Find where the given text appears and provide that cell's center as [X, Y] coordinate. 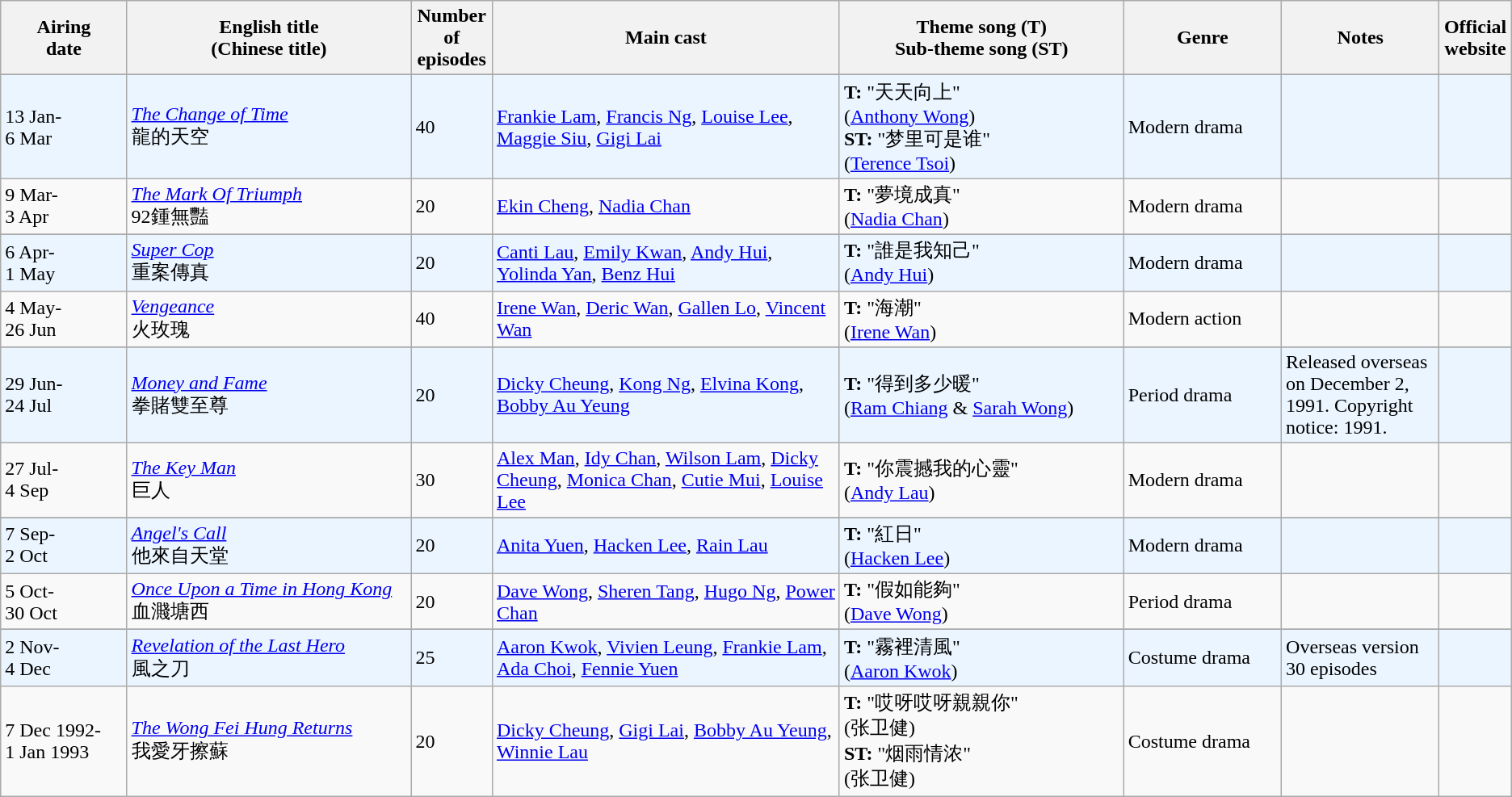
T: "哎呀哎呀親親你" (张卫健)ST: "烟雨情浓" (张卫健) [981, 741]
T: "得到多少暖" (Ram Chiang & Sarah Wong) [981, 396]
6 Apr- 1 May [64, 262]
27 Jul- 4 Sep [64, 480]
Number of episodes [452, 38]
Anita Yuen, Hacken Lee, Rain Lau [666, 546]
7 Sep- 2 Oct [64, 546]
T: "紅日" (Hacken Lee) [981, 546]
T: "霧裡清風" (Aaron Kwok) [981, 658]
Vengeance 火玫瑰 [269, 319]
Main cast [666, 38]
Angel's Call 他來自天堂 [269, 546]
T: "你震撼我的心靈" (Andy Lau) [981, 480]
T: "誰是我知己" (Andy Hui) [981, 262]
Ekin Cheng, Nadia Chan [666, 207]
Notes [1360, 38]
T: "夢境成真" (Nadia Chan) [981, 207]
Frankie Lam, Francis Ng, Louise Lee, Maggie Siu, Gigi Lai [666, 127]
Canti Lau, Emily Kwan, Andy Hui, Yolinda Yan, Benz Hui [666, 262]
30 [452, 480]
Super Cop 重案傳真 [269, 262]
13 Jan- 6 Mar [64, 127]
Official website [1475, 38]
Dicky Cheung, Gigi Lai, Bobby Au Yeung, Winnie Lau [666, 741]
English title (Chinese title) [269, 38]
Dicky Cheung, Kong Ng, Elvina Kong, Bobby Au Yeung [666, 396]
2 Nov- 4 Dec [64, 658]
Aaron Kwok, Vivien Leung, Frankie Lam, Ada Choi, Fennie Yuen [666, 658]
Theme song (T) Sub-theme song (ST) [981, 38]
Genre [1202, 38]
T: "假如能夠" (Dave Wong) [981, 602]
Alex Man, Idy Chan, Wilson Lam, Dicky Cheung, Monica Chan, Cutie Mui, Louise Lee [666, 480]
Irene Wan, Deric Wan, Gallen Lo, Vincent Wan [666, 319]
The Key Man 巨人 [269, 480]
The Wong Fei Hung Returns 我愛牙擦蘇 [269, 741]
9 Mar- 3 Apr [64, 207]
T: "天天向上" (Anthony Wong)ST: "梦里可是谁" (Terence Tsoi) [981, 127]
Revelation of the Last Hero 風之刀 [269, 658]
Released overseas on December 2, 1991. Copyright notice: 1991. [1360, 396]
7 Dec 1992- 1 Jan 1993 [64, 741]
Once Upon a Time in Hong Kong 血濺塘西 [269, 602]
29 Jun- 24 Jul [64, 396]
The Change of Time 龍的天空 [269, 127]
Airingdate [64, 38]
4 May- 26 Jun [64, 319]
The Mark Of Triumph 92鍾無豔 [269, 207]
25 [452, 658]
T: "海潮" (Irene Wan) [981, 319]
Overseas version 30 episodes [1360, 658]
Money and Fame 拳賭雙至尊 [269, 396]
5 Oct- 30 Oct [64, 602]
Dave Wong, Sheren Tang, Hugo Ng, Power Chan [666, 602]
Modern action [1202, 319]
